Pinpoint the cell where the given text exists, returning its [X, Y] midpoint coordinate. 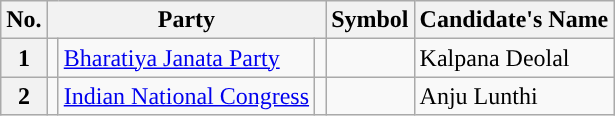
Kalpana Deolal [514, 58]
Indian National Congress [186, 96]
1 [24, 58]
Candidate's Name [514, 20]
Symbol [370, 20]
2 [24, 96]
Anju Lunthi [514, 96]
Bharatiya Janata Party [186, 58]
No. [24, 20]
Party [186, 20]
